Search for the cell housing the specified text and yield its [x, y] center coordinate. 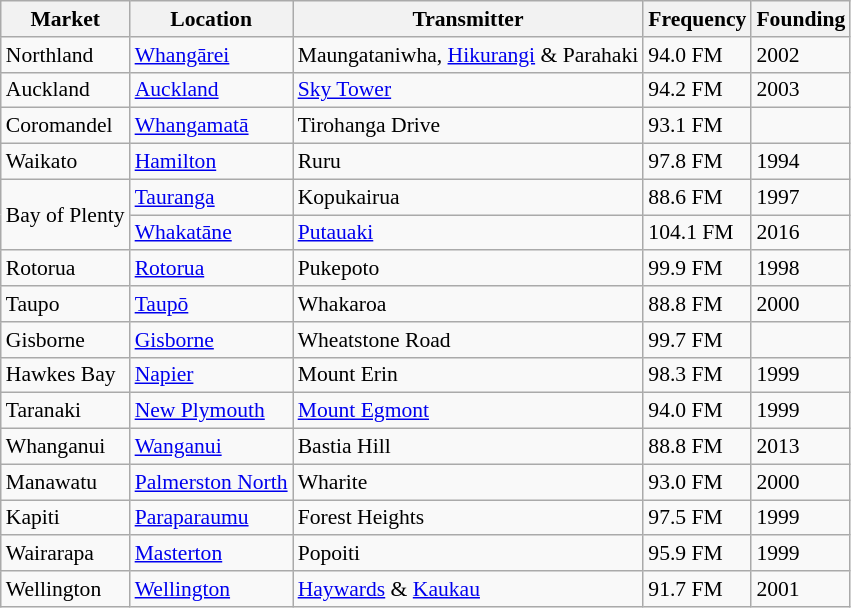
94.2 FM [697, 90]
2003 [800, 90]
Founding [800, 19]
Tauranga [212, 197]
Paraparaumu [212, 518]
2016 [800, 233]
Frequency [697, 19]
Location [212, 19]
91.7 FM [697, 589]
Napier [212, 375]
Putauaki [468, 233]
93.1 FM [697, 126]
99.9 FM [697, 269]
Bay of Plenty [66, 214]
2002 [800, 55]
Wanganui [212, 447]
99.7 FM [697, 340]
Kopukairua [468, 197]
98.3 FM [697, 375]
Northland [66, 55]
Transmitter [468, 19]
88.6 FM [697, 197]
Manawatu [66, 482]
Hamilton [212, 162]
Wairarapa [66, 554]
95.9 FM [697, 554]
Palmerston North [212, 482]
Whakatāne [212, 233]
Whakaroa [468, 304]
Masterton [212, 554]
Hawkes Bay [66, 375]
Tirohanga Drive [468, 126]
Whangamatā [212, 126]
Whanganui [66, 447]
2013 [800, 447]
Pukepoto [468, 269]
Whangārei [212, 55]
Popoiti [468, 554]
Taranaki [66, 411]
1994 [800, 162]
93.0 FM [697, 482]
Wheatstone Road [468, 340]
Waikato [66, 162]
Taupō [212, 304]
Market [66, 19]
2001 [800, 589]
Bastia Hill [468, 447]
97.5 FM [697, 518]
1997 [800, 197]
Maungataniwha, Hikurangi & Parahaki [468, 55]
Haywards & Kaukau [468, 589]
97.8 FM [697, 162]
104.1 FM [697, 233]
New Plymouth [212, 411]
Mount Egmont [468, 411]
1998 [800, 269]
Taupo [66, 304]
Mount Erin [468, 375]
Ruru [468, 162]
Forest Heights [468, 518]
Kapiti [66, 518]
Wharite [468, 482]
Coromandel [66, 126]
Sky Tower [468, 90]
